Locate the cell with the specified text and output its [X, Y] center coordinate. 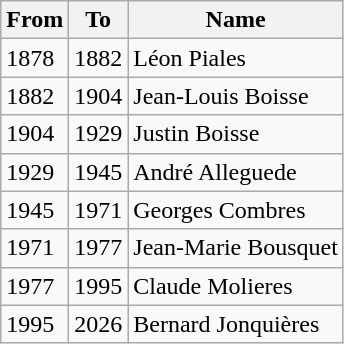
Name [236, 20]
Jean-Louis Boisse [236, 96]
André Alleguede [236, 172]
Léon Piales [236, 58]
Bernard Jonquières [236, 324]
Georges Combres [236, 210]
Justin Boisse [236, 134]
To [98, 20]
2026 [98, 324]
1878 [35, 58]
Claude Molieres [236, 286]
From [35, 20]
Jean-Marie Bousquet [236, 248]
